Extract the (X, Y) coordinate from the center of the cell holding the provided text.  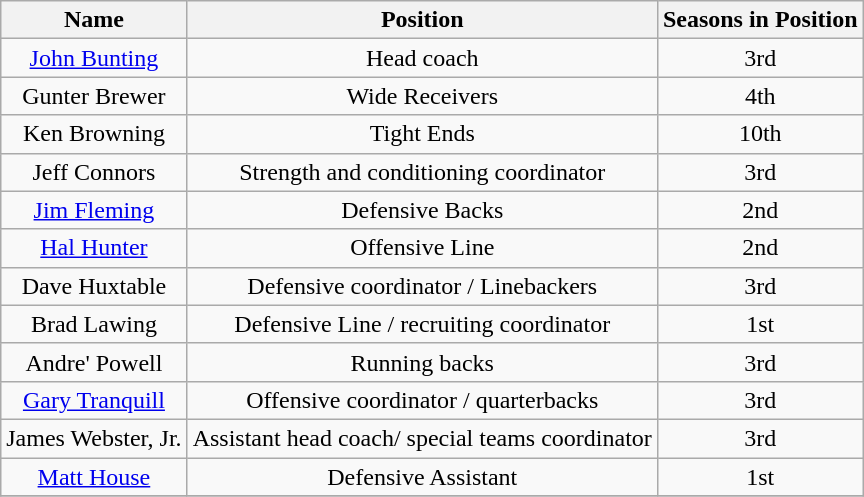
Position (422, 20)
Wide Receivers (422, 96)
Defensive Backs (422, 210)
4th (760, 96)
Dave Huxtable (94, 286)
Andre' Powell (94, 362)
Ken Browning (94, 134)
Strength and conditioning coordinator (422, 172)
Seasons in Position (760, 20)
Defensive Line / recruiting coordinator (422, 324)
10th (760, 134)
James Webster, Jr. (94, 438)
Tight Ends (422, 134)
Defensive Assistant (422, 477)
Offensive coordinator / quarterbacks (422, 400)
Jeff Connors (94, 172)
Assistant head coach/ special teams coordinator (422, 438)
Jim Fleming (94, 210)
Hal Hunter (94, 248)
Running backs (422, 362)
Offensive Line (422, 248)
Matt House (94, 477)
Brad Lawing (94, 324)
Gary Tranquill (94, 400)
Head coach (422, 58)
Name (94, 20)
John Bunting (94, 58)
Defensive coordinator / Linebackers (422, 286)
Gunter Brewer (94, 96)
